From the cell containing the given text, extract its center point as [x, y] coordinate. 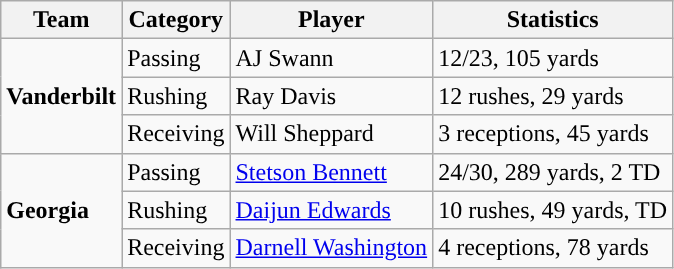
AJ Swann [332, 58]
Ray Davis [332, 96]
Statistics [553, 20]
10 rushes, 49 yards, TD [553, 210]
Daijun Edwards [332, 210]
24/30, 289 yards, 2 TD [553, 172]
Category [176, 20]
Team [62, 20]
4 receptions, 78 yards [553, 248]
Stetson Bennett [332, 172]
3 receptions, 45 yards [553, 134]
Will Sheppard [332, 134]
12/23, 105 yards [553, 58]
Georgia [62, 210]
12 rushes, 29 yards [553, 96]
Darnell Washington [332, 248]
Player [332, 20]
Vanderbilt [62, 96]
